Identify which cell holds the provided text, then report its [X, Y] central coordinate. 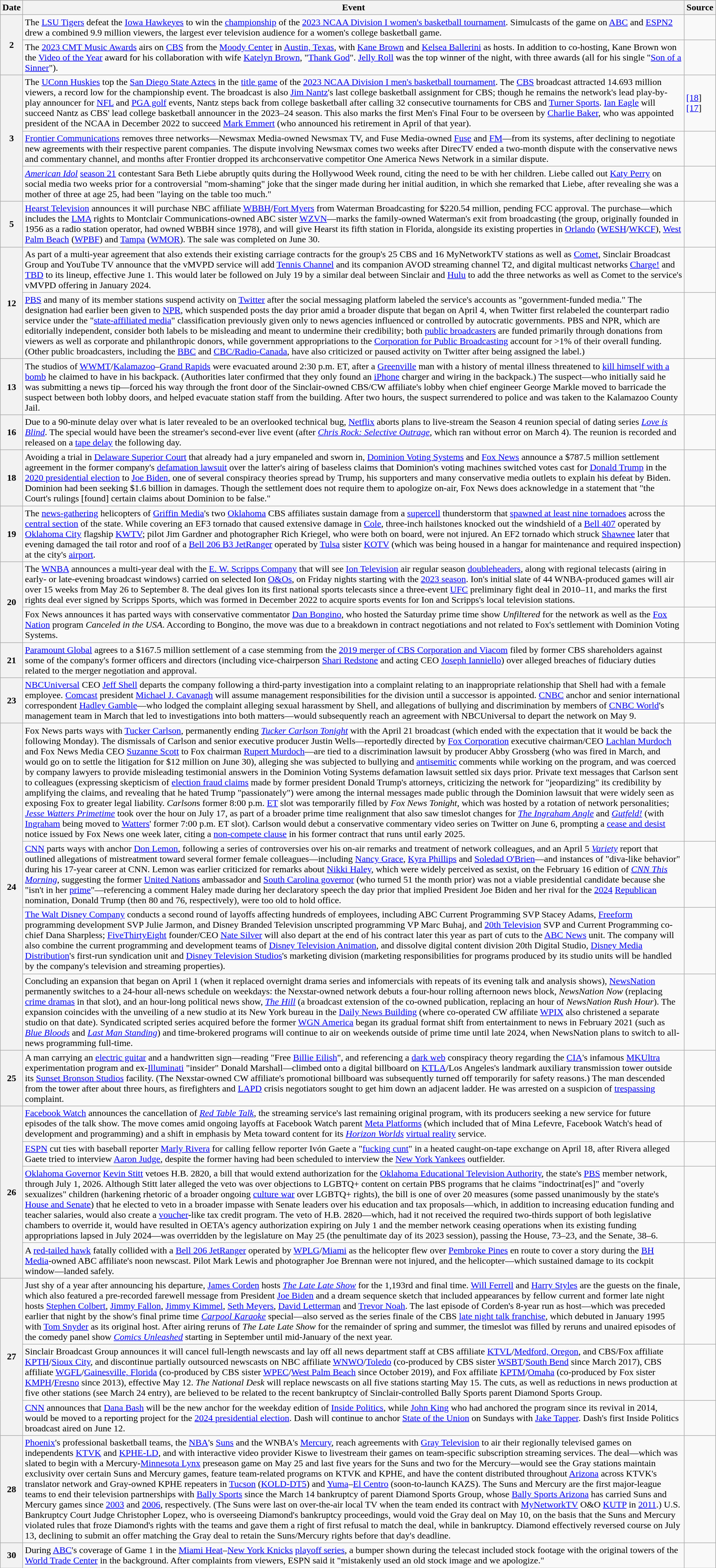
28 [11, 1490]
21 [11, 660]
26 [11, 1192]
Source [700, 8]
5 [11, 224]
3 [11, 138]
Date [11, 8]
27 [11, 1356]
2 [11, 45]
23 [11, 700]
30 [11, 1555]
13 [11, 387]
24 [11, 887]
18 [11, 478]
16 [11, 432]
[18] [17] [700, 103]
20 [11, 602]
Event [353, 8]
25 [11, 1078]
12 [11, 303]
19 [11, 534]
